Pinpoint the cell where the given text exists, returning its (X, Y) midpoint coordinate. 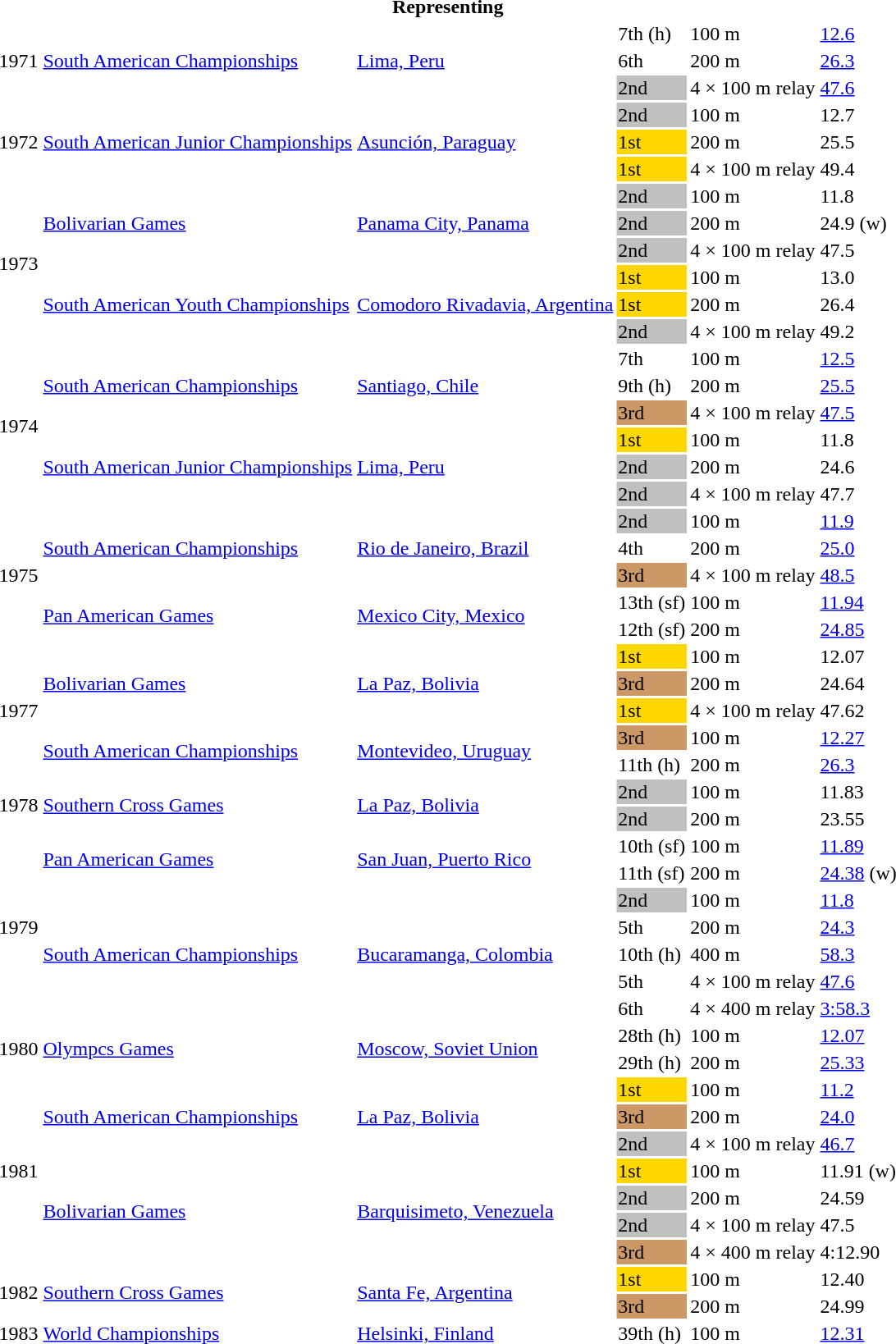
Santiago, Chile (486, 386)
Comodoro Rivadavia, Argentina (486, 304)
San Juan, Puerto Rico (486, 860)
Moscow, Soviet Union (486, 1049)
28th (h) (651, 1035)
10th (sf) (651, 846)
Rio de Janeiro, Brazil (486, 548)
11th (h) (651, 765)
Mexico City, Mexico (486, 615)
Panama City, Panama (486, 223)
Montevideo, Uruguay (486, 752)
Olympcs Games (198, 1049)
11th (sf) (651, 873)
Asunción, Paraguay (486, 142)
Bucaramanga, Colombia (486, 954)
4th (651, 548)
South American Youth Championships (198, 304)
7th (h) (651, 34)
9th (h) (651, 386)
12th (sf) (651, 629)
7th (651, 359)
10th (h) (651, 954)
Santa Fe, Argentina (486, 1293)
400 m (753, 954)
Barquisimeto, Venezuela (486, 1211)
29th (h) (651, 1063)
13th (sf) (651, 602)
